Pinpoint the cell where the given text exists, returning its (x, y) midpoint coordinate. 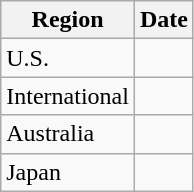
U.S. (68, 58)
Japan (68, 172)
Region (68, 20)
Date (164, 20)
Australia (68, 134)
International (68, 96)
